Determine the [x, y] coordinate at the center of the cell enclosing the given text.  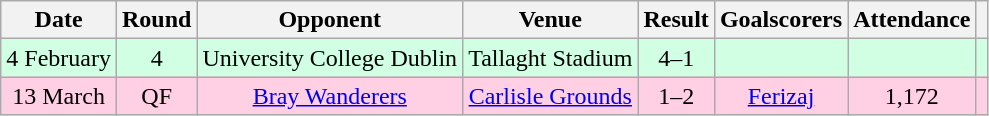
Bray Wanderers [330, 96]
University College Dublin [330, 58]
Carlisle Grounds [550, 96]
1,172 [912, 96]
Tallaght Stadium [550, 58]
QF [156, 96]
Opponent [330, 20]
Venue [550, 20]
Ferizaj [780, 96]
4–1 [676, 58]
Result [676, 20]
4 [156, 58]
Date [59, 20]
Round [156, 20]
Goalscorers [780, 20]
1–2 [676, 96]
13 March [59, 96]
4 February [59, 58]
Attendance [912, 20]
